Return [X, Y] of the center of cell containing provided text 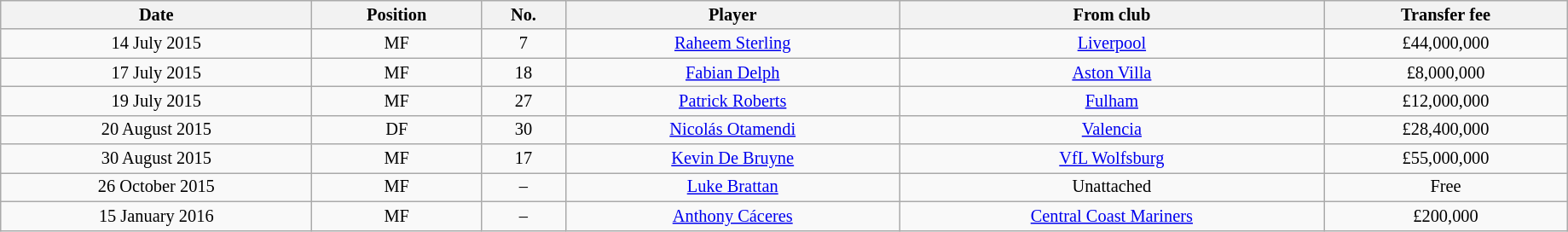
Raheem Sterling [732, 43]
No. [524, 14]
VfL Wolfsburg [1112, 159]
18 [524, 72]
£200,000 [1446, 216]
15 January 2016 [157, 216]
Player [732, 14]
Aston Villa [1112, 72]
14 July 2015 [157, 43]
Fulham [1112, 101]
20 August 2015 [157, 130]
Unattached [1112, 187]
£44,000,000 [1446, 43]
7 [524, 43]
Position [397, 14]
£55,000,000 [1446, 159]
DF [397, 130]
Central Coast Mariners [1112, 216]
From club [1112, 14]
Fabian Delph [732, 72]
Free [1446, 187]
Patrick Roberts [732, 101]
Luke Brattan [732, 187]
26 October 2015 [157, 187]
17 July 2015 [157, 72]
Date [157, 14]
Valencia [1112, 130]
Liverpool [1112, 43]
£8,000,000 [1446, 72]
Transfer fee [1446, 14]
£28,400,000 [1446, 130]
Kevin De Bruyne [732, 159]
19 July 2015 [157, 101]
Anthony Cáceres [732, 216]
27 [524, 101]
17 [524, 159]
30 [524, 130]
30 August 2015 [157, 159]
Nicolás Otamendi [732, 130]
£12,000,000 [1446, 101]
